Find where the given text appears and provide that cell's center as (X, Y) coordinate. 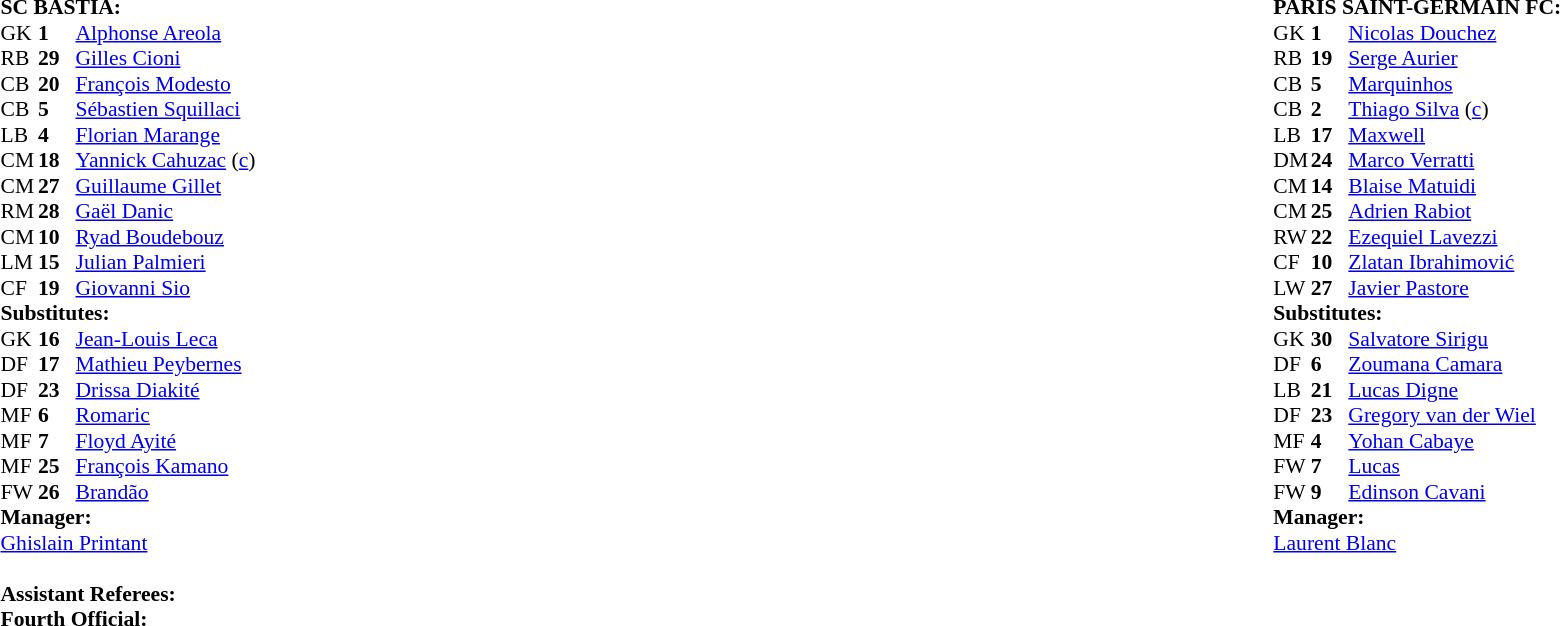
20 (57, 84)
24 (1330, 161)
30 (1330, 339)
18 (57, 161)
LM (19, 263)
Sébastien Squillaci (166, 109)
Substitutes: (128, 313)
Manager: (128, 517)
Gilles Cioni (166, 59)
Florian Marange (166, 135)
15 (57, 263)
DM (1292, 161)
RM (19, 211)
LW (1292, 288)
26 (57, 492)
Floyd Ayité (166, 441)
Yannick Cahuzac (c) (166, 161)
14 (1330, 186)
Ryad Boudebouz (166, 237)
Giovanni Sio (166, 288)
Julian Palmieri (166, 263)
16 (57, 339)
RW (1292, 237)
Brandão (166, 492)
9 (1330, 492)
Mathieu Peybernes (166, 365)
29 (57, 59)
Alphonse Areola (166, 33)
Gaël Danic (166, 211)
21 (1330, 390)
2 (1330, 109)
François Kamano (166, 467)
Guillaume Gillet (166, 186)
22 (1330, 237)
28 (57, 211)
Jean-Louis Leca (166, 339)
Romaric (166, 415)
Drissa Diakité (166, 390)
François Modesto (166, 84)
